Identify which cell holds the provided text, then report its (x, y) central coordinate. 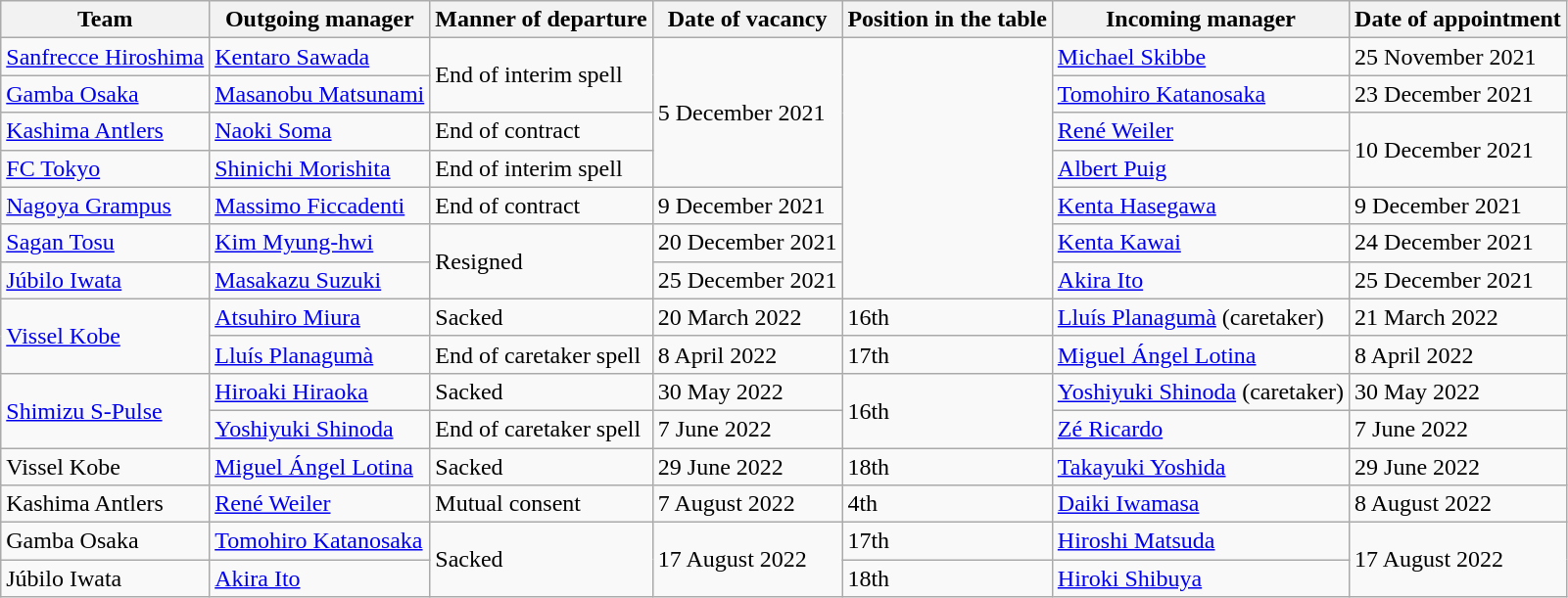
Takayuki Yoshida (1201, 467)
8 August 2022 (1458, 504)
Hiroaki Hiraoka (319, 391)
Shimizu S-Pulse (106, 410)
Lluís Planagumà (caretaker) (1201, 317)
25 November 2021 (1458, 57)
Kenta Hasegawa (1201, 206)
Mutual consent (541, 504)
Masakazu Suzuki (319, 280)
5 December 2021 (747, 113)
Resigned (541, 261)
Position in the table (947, 20)
7 August 2022 (747, 504)
Daiki Iwamasa (1201, 504)
Hiroshi Matsuda (1201, 541)
Kentaro Sawada (319, 57)
Manner of departure (541, 20)
Kim Myung-hwi (319, 243)
FC Tokyo (106, 168)
Yoshiyuki Shinoda (caretaker) (1201, 391)
Massimo Ficcadenti (319, 206)
Masanobu Matsunami (319, 94)
Incoming manager (1201, 20)
Team (106, 20)
Shinichi Morishita (319, 168)
20 December 2021 (747, 243)
24 December 2021 (1458, 243)
Hiroki Shibuya (1201, 578)
Zé Ricardo (1201, 429)
4th (947, 504)
23 December 2021 (1458, 94)
10 December 2021 (1458, 150)
Date of appointment (1458, 20)
Sanfrecce Hiroshima (106, 57)
Kenta Kawai (1201, 243)
Atsuhiro Miura (319, 317)
Michael Skibbe (1201, 57)
20 March 2022 (747, 317)
Outgoing manager (319, 20)
21 March 2022 (1458, 317)
Lluís Planagumà (319, 354)
Sagan Tosu (106, 243)
Naoki Soma (319, 131)
Nagoya Grampus (106, 206)
Albert Puig (1201, 168)
Date of vacancy (747, 20)
Yoshiyuki Shinoda (319, 429)
